Provide the [x, y] coordinate of the cell's center where the given text is located.  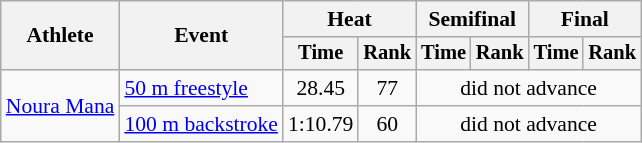
Semifinal [472, 19]
28.45 [320, 88]
50 m freestyle [201, 88]
Athlete [60, 36]
77 [387, 88]
Noura Mana [60, 106]
1:10.79 [320, 124]
100 m backstroke [201, 124]
Heat [350, 19]
Event [201, 36]
60 [387, 124]
Final [585, 19]
